Detect which cell encompasses the target text, then output its [X, Y] center coordinate. 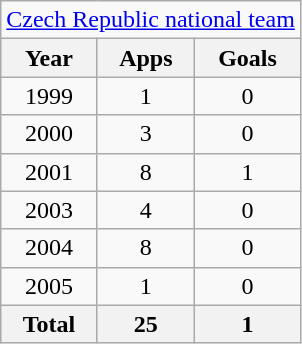
2000 [49, 134]
Total [49, 324]
4 [146, 210]
2001 [49, 172]
Goals [248, 58]
1999 [49, 96]
2005 [49, 286]
Year [49, 58]
Czech Republic national team [151, 20]
2004 [49, 248]
2003 [49, 210]
Apps [146, 58]
25 [146, 324]
3 [146, 134]
